Find where the given text appears and provide that cell's center as [X, Y] coordinate. 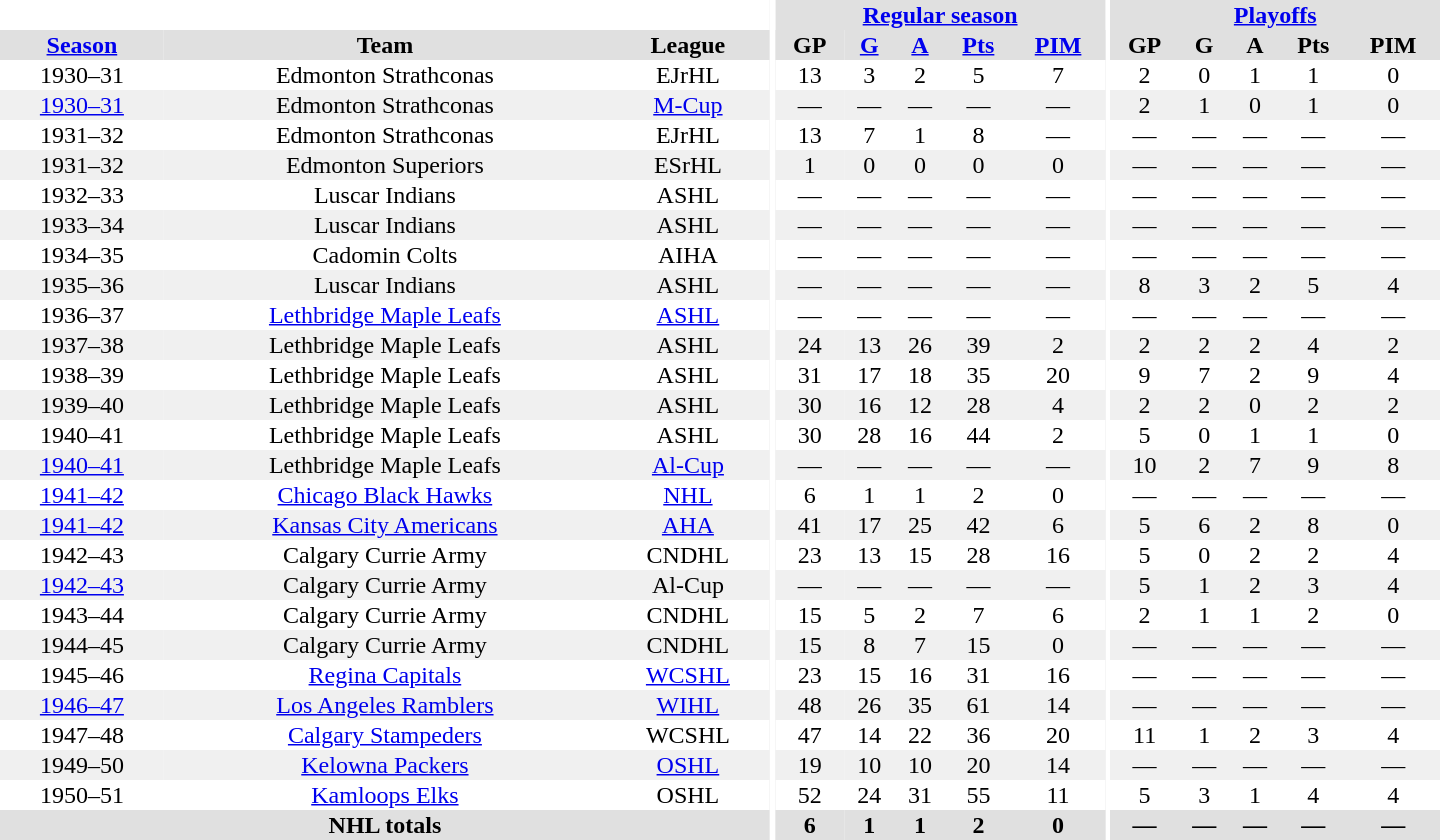
Kamloops Elks [385, 795]
41 [809, 525]
1938–39 [82, 375]
61 [978, 705]
19 [809, 765]
1950–51 [82, 795]
47 [809, 735]
Kelowna Packers [385, 765]
AIHA [688, 255]
1936–37 [82, 315]
League [688, 45]
Regular season [940, 15]
44 [978, 435]
52 [809, 795]
Team [385, 45]
1949–50 [82, 765]
NHL totals [385, 825]
M-Cup [688, 105]
1944–45 [82, 645]
1939–40 [82, 405]
Edmonton Superiors [385, 165]
12 [920, 405]
22 [920, 735]
Playoffs [1275, 15]
39 [978, 345]
WIHL [688, 705]
55 [978, 795]
42 [978, 525]
1946–47 [82, 705]
AHA [688, 525]
Kansas City Americans [385, 525]
Chicago Black Hawks [385, 495]
1932–33 [82, 195]
1937–38 [82, 345]
ESrHL [688, 165]
Calgary Stampeders [385, 735]
1933–34 [82, 225]
48 [809, 705]
1935–36 [82, 285]
1934–35 [82, 255]
Los Angeles Ramblers [385, 705]
Season [82, 45]
NHL [688, 495]
1947–48 [82, 735]
Regina Capitals [385, 675]
1943–44 [82, 615]
25 [920, 525]
36 [978, 735]
Cadomin Colts [385, 255]
1945–46 [82, 675]
18 [920, 375]
